Scan for the cell matching the given text and deliver its (X, Y) coordinate at center. 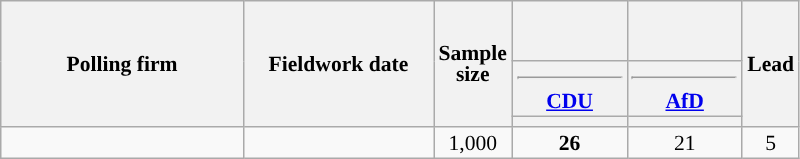
Polling firm (122, 64)
21 (684, 142)
1,000 (473, 142)
Lead (770, 64)
Fieldwork date (338, 64)
5 (770, 142)
Samplesize (473, 64)
26 (570, 142)
CDU (570, 89)
AfD (684, 89)
